Capture the cell that displays the provided text and extract its (X, Y) central coordinate. 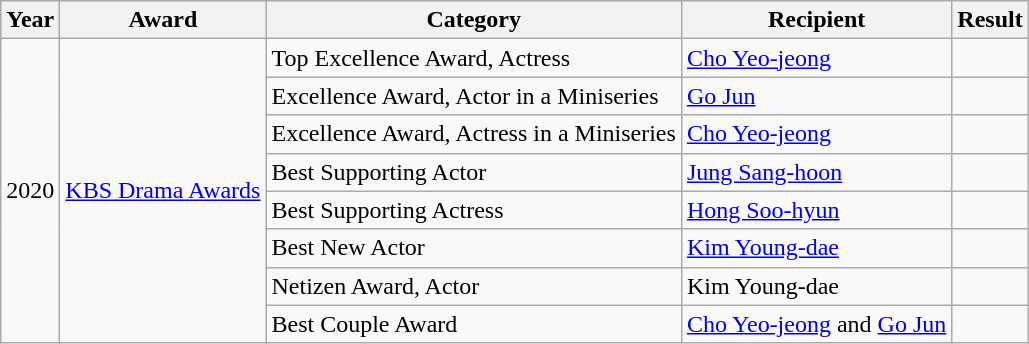
Best Supporting Actor (474, 172)
KBS Drama Awards (163, 191)
Best Supporting Actress (474, 210)
Best New Actor (474, 248)
Category (474, 20)
Excellence Award, Actor in a Miniseries (474, 96)
Netizen Award, Actor (474, 286)
Year (30, 20)
Award (163, 20)
Cho Yeo-jeong and Go Jun (816, 324)
Recipient (816, 20)
Hong Soo-hyun (816, 210)
Best Couple Award (474, 324)
Result (990, 20)
Excellence Award, Actress in a Miniseries (474, 134)
Go Jun (816, 96)
Jung Sang-hoon (816, 172)
2020 (30, 191)
Top Excellence Award, Actress (474, 58)
